Output the [X, Y] coordinate of the center of the cell containing the given text.  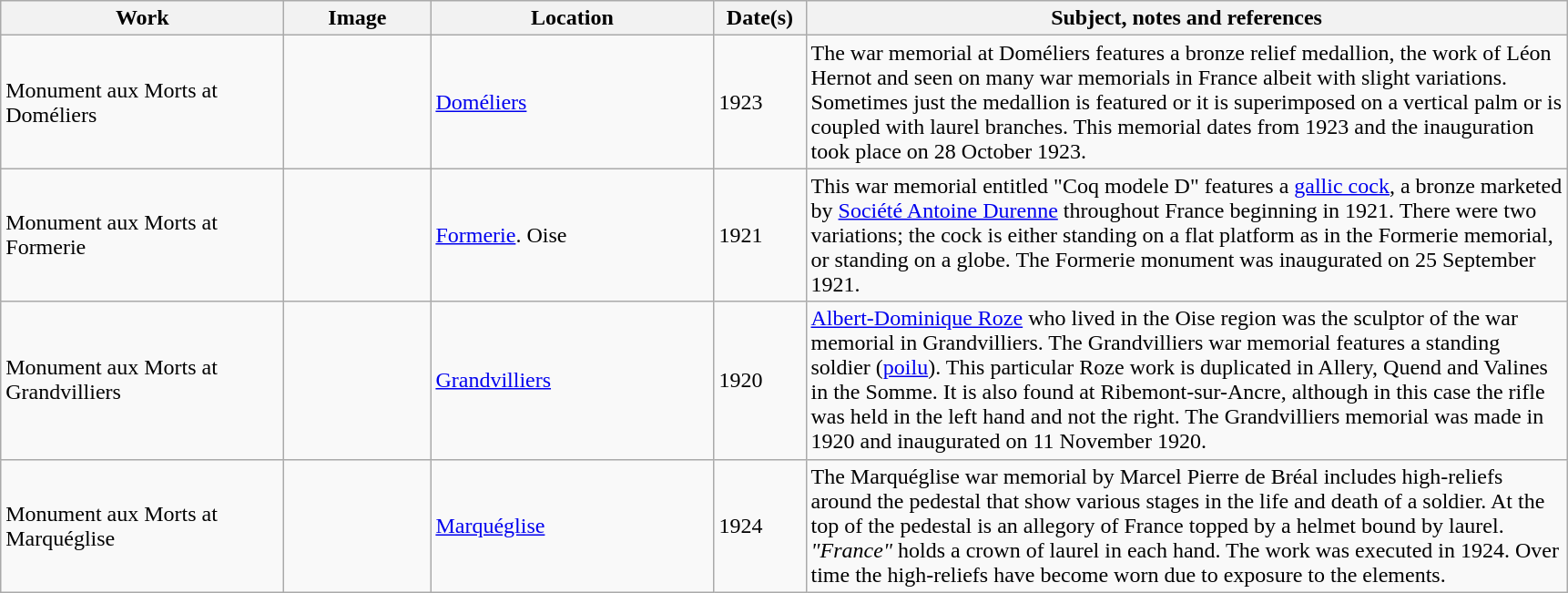
1921 [759, 235]
1923 [759, 102]
Monument aux Morts at Grandvilliers [142, 381]
Grandvilliers [572, 381]
Monument aux Morts at Formerie [142, 235]
Work [142, 18]
Doméliers [572, 102]
Location [572, 18]
1920 [759, 381]
Subject, notes and references [1186, 18]
Image [357, 18]
1924 [759, 526]
Formerie. Oise [572, 235]
Monument aux Morts at Doméliers [142, 102]
Monument aux Morts at Marquéglise [142, 526]
Marquéglise [572, 526]
Date(s) [759, 18]
